Identify which cell holds the provided text, then report its [x, y] central coordinate. 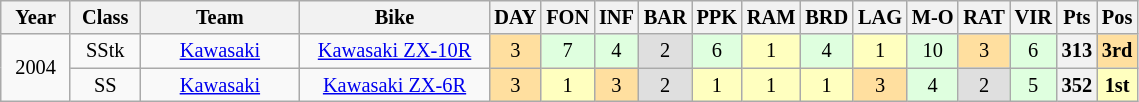
1st [1117, 85]
Team [220, 17]
Kawasaki ZX-6R [395, 85]
Kawasaki ZX-10R [395, 51]
RAT [984, 17]
10 [933, 51]
DAY [515, 17]
SStk [105, 51]
RAM [771, 17]
BRD [826, 17]
BAR [666, 17]
INF [616, 17]
Pos [1117, 17]
Bike [395, 17]
352 [1077, 85]
313 [1077, 51]
5 [1034, 85]
PPK [717, 17]
2004 [36, 68]
7 [568, 51]
FON [568, 17]
LAG [880, 17]
Pts [1077, 17]
SS [105, 85]
VIR [1034, 17]
Year [36, 17]
M-O [933, 17]
Class [105, 17]
3rd [1117, 51]
